Pinpoint the cell where the given text exists, returning its (X, Y) midpoint coordinate. 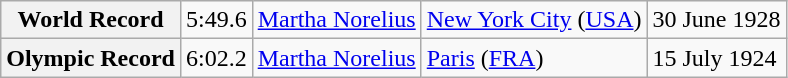
New York City (USA) (534, 20)
Paris (FRA) (534, 58)
Olympic Record (91, 58)
5:49.6 (216, 20)
6:02.2 (216, 58)
World Record (91, 20)
30 June 1928 (716, 20)
15 July 1924 (716, 58)
